Return (X, Y) of the center of cell containing provided text 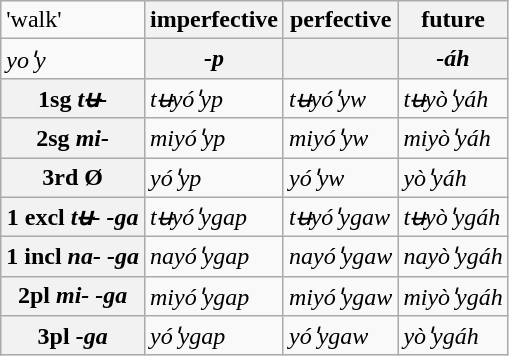
yóꞌyw (340, 178)
miyóꞌygap (214, 296)
miyòꞌygáh (453, 296)
miyóꞌyp (214, 138)
tʉyóꞌyp (214, 98)
yóꞌygap (214, 336)
tʉyòꞌygáh (453, 217)
yòꞌyáh (453, 178)
nayóꞌygaw (340, 257)
nayòꞌygáh (453, 257)
yoꞌy (73, 59)
3rd Ø (73, 178)
miyóꞌyw (340, 138)
'walk' (73, 20)
miyòꞌyáh (453, 138)
1sg tʉ- (73, 98)
future (453, 20)
yóꞌyp (214, 178)
3pl -ga (73, 336)
miyóꞌygaw (340, 296)
-áh (453, 59)
yòꞌygáh (453, 336)
1 excl tʉ- -ga (73, 217)
2sg mi- (73, 138)
tʉyòꞌyáh (453, 98)
2pl mi- -ga (73, 296)
imperfective (214, 20)
tʉyóꞌygap (214, 217)
perfective (340, 20)
nayóꞌygap (214, 257)
1 incl na- -ga (73, 257)
tʉyóꞌygaw (340, 217)
-p (214, 59)
tʉyóꞌyw (340, 98)
yóꞌygaw (340, 336)
